Return the [x, y] coordinate for the center point of the cell that contains the specified text.  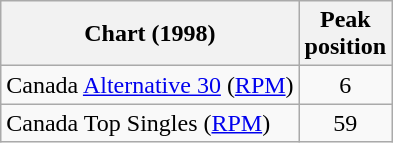
Chart (1998) [150, 34]
Canada Alternative 30 (RPM) [150, 85]
6 [345, 85]
Canada Top Singles (RPM) [150, 123]
Peakposition [345, 34]
59 [345, 123]
